Determine the [X, Y] coordinate at the center of the cell enclosing the given text.  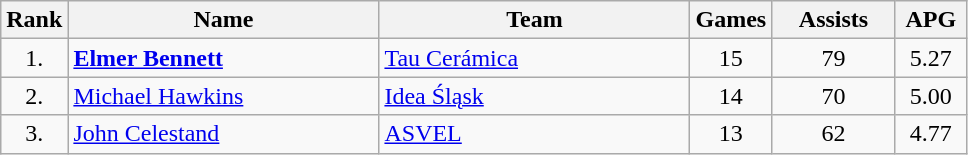
14 [731, 96]
62 [834, 134]
15 [731, 58]
5.27 [930, 58]
Elmer Bennett [224, 58]
Team [534, 20]
3. [34, 134]
Idea Śląsk [534, 96]
APG [930, 20]
Games [731, 20]
Tau Cerámica [534, 58]
13 [731, 134]
Michael Hawkins [224, 96]
1. [34, 58]
ASVEL [534, 134]
79 [834, 58]
2. [34, 96]
4.77 [930, 134]
70 [834, 96]
5.00 [930, 96]
Assists [834, 20]
John Celestand [224, 134]
Name [224, 20]
Rank [34, 20]
